Determine the (x, y) coordinate at the center of the cell enclosing the given text.  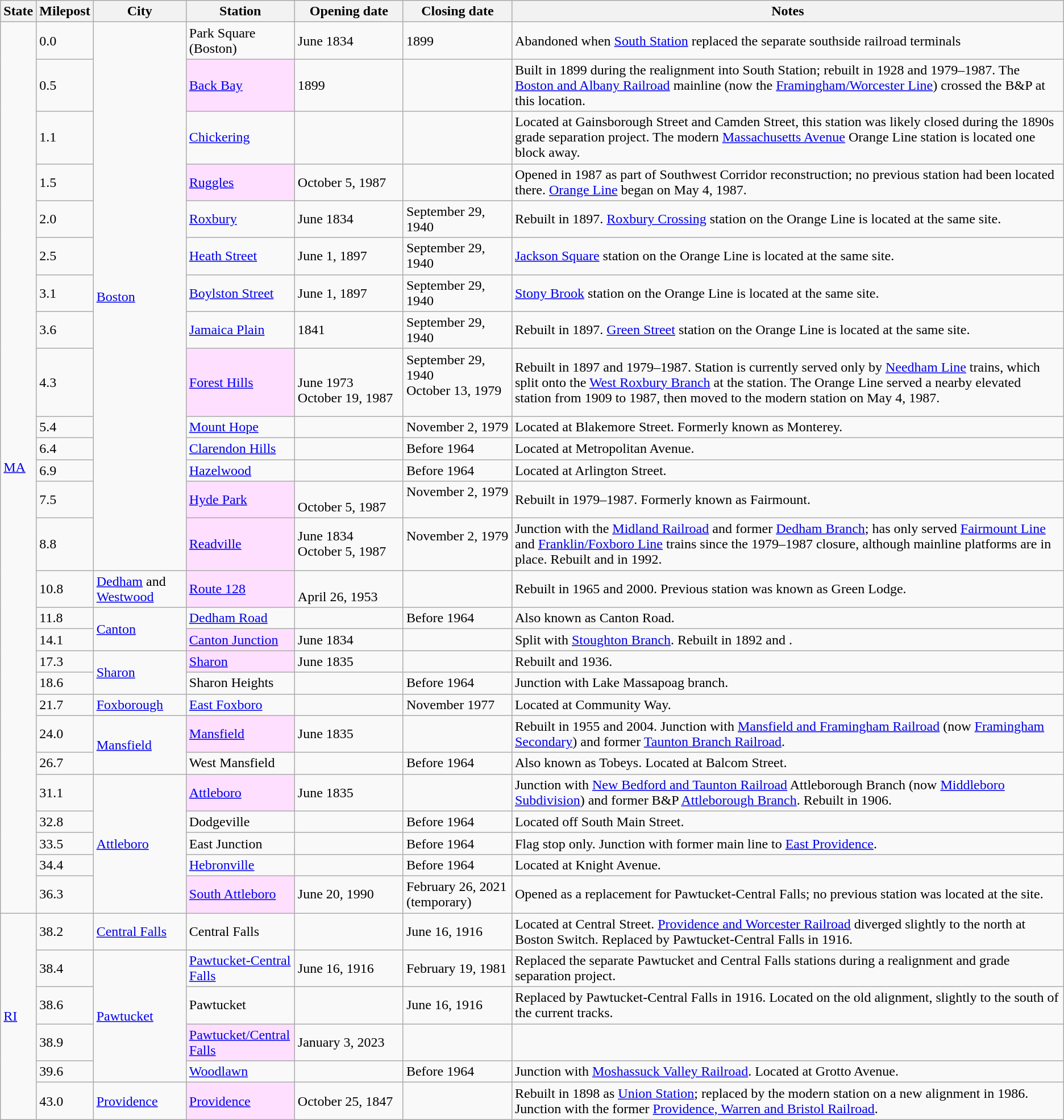
39.6 (65, 1072)
1.5 (65, 182)
Dodgeville (240, 822)
Ruggles (240, 182)
Boylston Street (240, 293)
Located at Community Way. (788, 705)
Replaced the separate Pawtucket and Central Falls stations during a realignment and grade separation project. (788, 968)
Back Bay (240, 85)
38.2 (65, 931)
Located at Blakemore Street. Formerly known as Monterey. (788, 427)
Replaced by Pawtucket-Central Falls in 1916. Located on the old alignment, slightly to the south of the current tracks. (788, 1006)
Rebuilt in 1965 and 2000. Previous station was known as Green Lodge. (788, 589)
Jackson Square station on the Orange Line is located at the same site. (788, 256)
State (18, 11)
Readville (240, 544)
January 3, 2023 (349, 1042)
3.6 (65, 330)
West Mansfield (240, 763)
8.8 (65, 544)
Pawtucket/Central Falls (240, 1042)
3.1 (65, 293)
Park Square (Boston) (240, 41)
October 25, 1847 (349, 1101)
24.0 (65, 734)
38.6 (65, 1006)
Sharon Heights (240, 683)
11.8 (65, 618)
Also known as Canton Road. (788, 618)
November 1977 (457, 705)
Junction with Moshassuck Valley Railroad. Located at Grotto Avenue. (788, 1072)
2.0 (65, 219)
East Foxboro (240, 705)
6.9 (65, 470)
Rebuilt in 1979–1987. Formerly known as Fairmount. (788, 500)
4.3 (65, 382)
Jamaica Plain (240, 330)
South Attleboro (240, 894)
21.7 (65, 705)
38.4 (65, 968)
1841 (349, 330)
Opened as a replacement for Pawtucket-Central Falls; no previous station was located at the site. (788, 894)
Located at Knight Avenue. (788, 865)
Canton (140, 629)
Dedham and Westwood (140, 589)
MA (18, 468)
Notes (788, 11)
Forest Hills (240, 382)
Junction with New Bedford and Taunton Railroad Attleborough Branch (now Middleboro Subdivision) and former B&P Attleborough Branch. Rebuilt in 1906. (788, 792)
June 20, 1990 (349, 894)
April 26, 1953 (349, 589)
February 19, 1981 (457, 968)
31.1 (65, 792)
Route 128 (240, 589)
Rebuilt in 1897. Green Street station on the Orange Line is located at the same site. (788, 330)
Rebuilt and 1936. (788, 661)
Flag stop only. Junction with former main line to East Providence. (788, 843)
Hebronville (240, 865)
Junction with Lake Massapoag branch. (788, 683)
Rebuilt in 1897. Roxbury Crossing station on the Orange Line is located at the same site. (788, 219)
2.5 (65, 256)
East Junction (240, 843)
RI (18, 1016)
Woodlawn (240, 1072)
Located at Metropolitan Avenue. (788, 448)
Dedham Road (240, 618)
Abandoned when South Station replaced the separate southside railroad terminals (788, 41)
City (140, 11)
Closing date (457, 11)
Milepost (65, 11)
June 1973October 19, 1987 (349, 382)
Pawtucket-Central Falls (240, 968)
Boston (140, 297)
7.5 (65, 500)
Opening date (349, 11)
February 26, 2021 (temporary) (457, 894)
Split with Stoughton Branch. Rebuilt in 1892 and . (788, 640)
17.3 (65, 661)
Stony Brook station on the Orange Line is located at the same site. (788, 293)
43.0 (65, 1101)
0.5 (65, 85)
1.1 (65, 138)
0.0 (65, 41)
Canton Junction (240, 640)
Also known as Tobeys. Located at Balcom Street. (788, 763)
Located off South Main Street. (788, 822)
Heath Street (240, 256)
September 29, 1940October 13, 1979 (457, 382)
14.1 (65, 640)
33.5 (65, 843)
Clarendon Hills (240, 448)
Opened in 1987 as part of Southwest Corridor reconstruction; no previous station had been located there. Orange Line began on May 4, 1987. (788, 182)
5.4 (65, 427)
6.4 (65, 448)
Mount Hope (240, 427)
Hyde Park (240, 500)
Station (240, 11)
36.3 (65, 894)
38.9 (65, 1042)
Hazelwood (240, 470)
34.4 (65, 865)
Located at Arlington Street. (788, 470)
Foxborough (140, 705)
26.7 (65, 763)
18.6 (65, 683)
32.8 (65, 822)
Roxbury (240, 219)
Rebuilt in 1955 and 2004. Junction with Mansfield and Framingham Railroad (now Framingham Secondary) and former Taunton Branch Railroad. (788, 734)
June 1834October 5, 1987 (349, 544)
Chickering (240, 138)
10.8 (65, 589)
